Locate the cell with the specified text and output its [x, y] center coordinate. 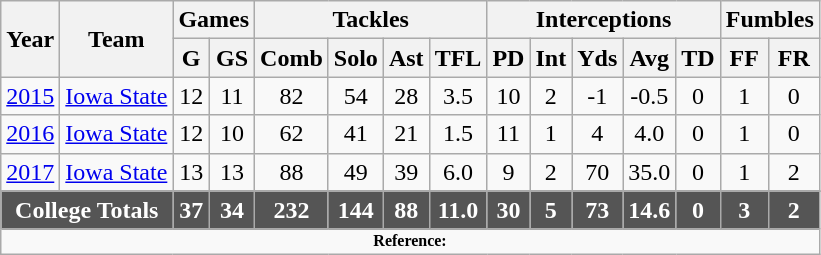
28 [406, 96]
Year [30, 39]
6.0 [458, 172]
4.0 [650, 134]
Int [551, 58]
FR [794, 58]
Tackles [371, 20]
Ast [406, 58]
144 [356, 210]
1.5 [458, 134]
34 [232, 210]
Fumbles [770, 20]
3 [744, 210]
232 [292, 210]
PD [508, 58]
11.0 [458, 210]
Yds [598, 58]
2016 [30, 134]
41 [356, 134]
Reference: [410, 241]
9 [508, 172]
Interceptions [604, 20]
37 [192, 210]
5 [551, 210]
3.5 [458, 96]
TD [698, 58]
62 [292, 134]
39 [406, 172]
-0.5 [650, 96]
FF [744, 58]
73 [598, 210]
Avg [650, 58]
G [192, 58]
Games [214, 20]
21 [406, 134]
College Totals [87, 210]
2015 [30, 96]
54 [356, 96]
30 [508, 210]
14.6 [650, 210]
Team [116, 39]
TFL [458, 58]
82 [292, 96]
4 [598, 134]
35.0 [650, 172]
Solo [356, 58]
2017 [30, 172]
-1 [598, 96]
Comb [292, 58]
GS [232, 58]
49 [356, 172]
70 [598, 172]
